Output the [x, y] coordinate of the center of the cell containing the given text.  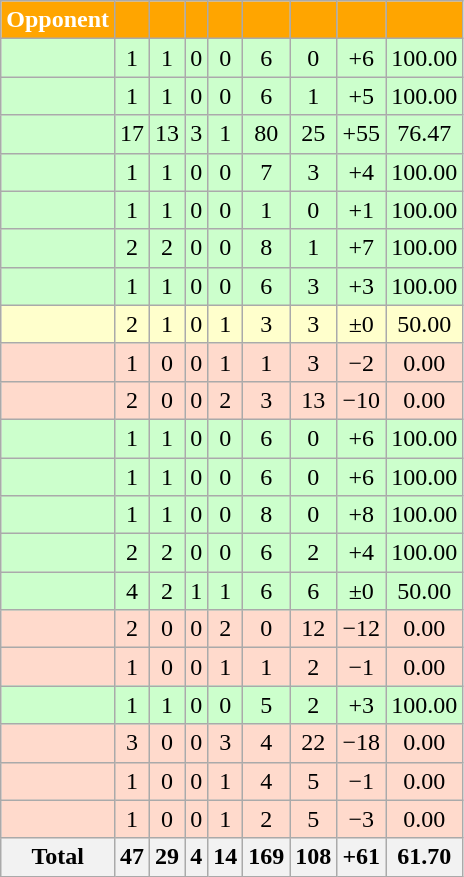
−2 [362, 362]
−18 [362, 743]
Opponent [58, 20]
−12 [362, 629]
61.70 [424, 857]
+5 [362, 96]
80 [266, 134]
+8 [362, 515]
12 [314, 629]
47 [132, 857]
+7 [362, 248]
17 [132, 134]
−3 [362, 819]
+1 [362, 210]
29 [168, 857]
Total [58, 857]
76.47 [424, 134]
169 [266, 857]
7 [266, 172]
25 [314, 134]
22 [314, 743]
108 [314, 857]
−10 [362, 400]
+55 [362, 134]
+61 [362, 857]
14 [226, 857]
